For the text-containing cell, return its midpoint in [x, y] coordinate format. 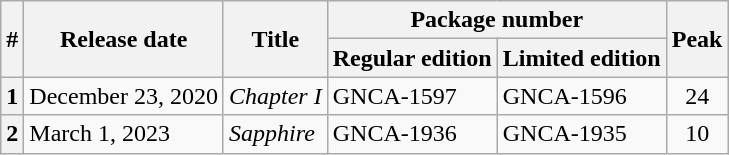
Peak [697, 39]
10 [697, 134]
# [12, 39]
GNCA-1935 [582, 134]
GNCA-1597 [412, 96]
24 [697, 96]
2 [12, 134]
Chapter I [275, 96]
Release date [124, 39]
GNCA-1596 [582, 96]
March 1, 2023 [124, 134]
Limited edition [582, 58]
Package number [496, 20]
1 [12, 96]
Regular edition [412, 58]
December 23, 2020 [124, 96]
Sapphire [275, 134]
GNCA-1936 [412, 134]
Title [275, 39]
